From the cell containing the given text, extract its center point as (x, y) coordinate. 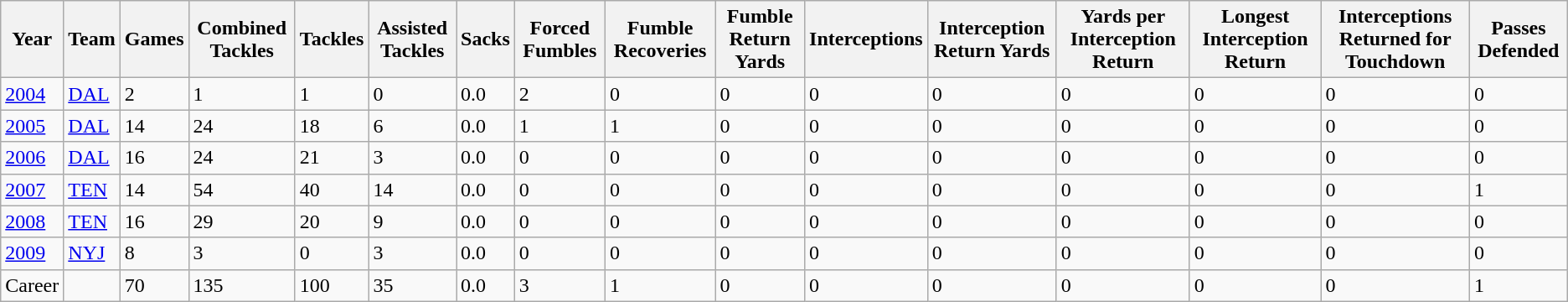
20 (332, 221)
Interception Return Yards (992, 39)
2009 (32, 253)
Games (154, 39)
Yards per Interception Return (1122, 39)
2008 (32, 221)
2006 (32, 158)
Combined Tackles (241, 39)
9 (412, 221)
6 (412, 126)
Tackles (332, 39)
18 (332, 126)
29 (241, 221)
Sacks (486, 39)
35 (412, 285)
Team (92, 39)
8 (154, 253)
Fumble Return Yards (761, 39)
Passes Defended (1518, 39)
Forced Fumbles (560, 39)
70 (154, 285)
Assisted Tackles (412, 39)
21 (332, 158)
Interceptions Returned for Touchdown (1395, 39)
Career (32, 285)
2005 (32, 126)
2004 (32, 94)
Fumble Recoveries (660, 39)
Interceptions (866, 39)
Longest Interception Return (1255, 39)
Year (32, 39)
40 (332, 190)
54 (241, 190)
2007 (32, 190)
135 (241, 285)
NYJ (92, 253)
100 (332, 285)
